Search for the cell housing the specified text and yield its (X, Y) center coordinate. 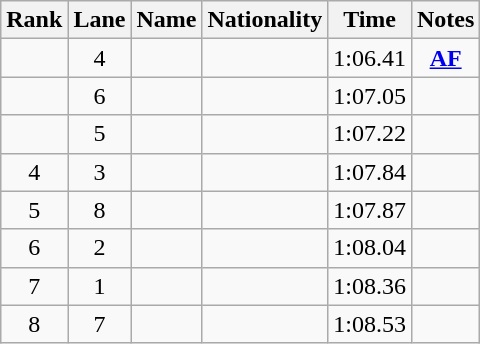
Lane (100, 20)
1:07.05 (370, 96)
Time (370, 20)
AF (445, 58)
1:08.04 (370, 248)
1:06.41 (370, 58)
1:07.84 (370, 172)
1:07.87 (370, 210)
1:08.53 (370, 324)
1:07.22 (370, 134)
1 (100, 286)
Name (166, 20)
Rank (34, 20)
Nationality (265, 20)
3 (100, 172)
Notes (445, 20)
1:08.36 (370, 286)
2 (100, 248)
